Provide the (x, y) coordinate of the cell's center where the given text is located.  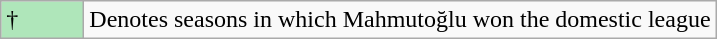
† (42, 20)
Denotes seasons in which Mahmutoğlu won the domestic league (400, 20)
